Capture the cell that displays the provided text and extract its [x, y] central coordinate. 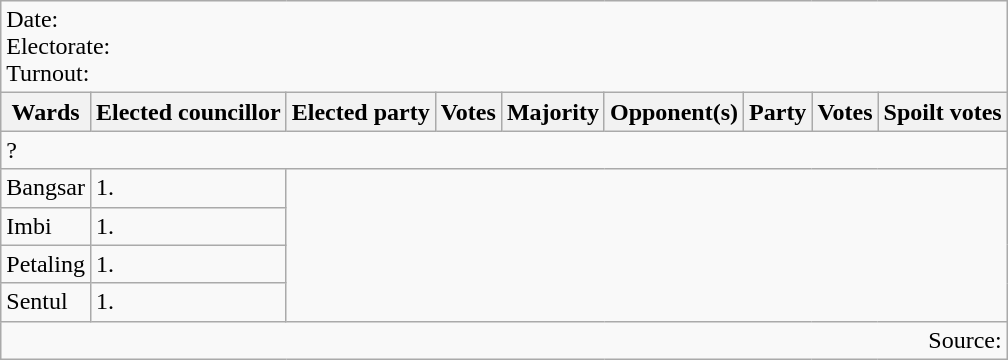
? [504, 150]
Petaling [46, 264]
Bangsar [46, 188]
Elected party [360, 112]
Source: [504, 340]
Elected councillor [188, 112]
Party [778, 112]
Sentul [46, 302]
Opponent(s) [674, 112]
Imbi [46, 226]
Date: Electorate: Turnout: [504, 47]
Spoilt votes [942, 112]
Wards [46, 112]
Majority [552, 112]
